Scan for the cell matching the given text and deliver its (X, Y) coordinate at center. 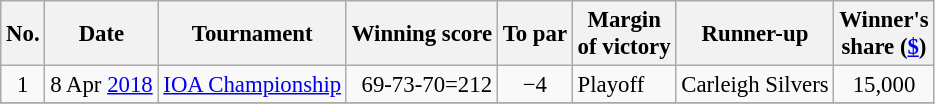
69-73-70=212 (422, 85)
1 (23, 85)
IOA Championship (252, 85)
−4 (534, 85)
No. (23, 34)
To par (534, 34)
15,000 (884, 85)
Date (102, 34)
Winning score (422, 34)
Runner-up (755, 34)
Tournament (252, 34)
Marginof victory (624, 34)
Winner'sshare ($) (884, 34)
8 Apr 2018 (102, 85)
Carleigh Silvers (755, 85)
Playoff (624, 85)
